Detect which cell encompasses the target text, then output its (x, y) center coordinate. 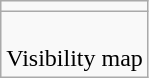
Visibility map (75, 44)
